Output the [x, y] coordinate of the center of the cell containing the given text.  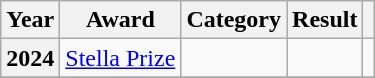
Year [30, 20]
2024 [30, 58]
Result [325, 20]
Award [120, 20]
Category [234, 20]
Stella Prize [120, 58]
